Return [X, Y] of the center of cell containing provided text 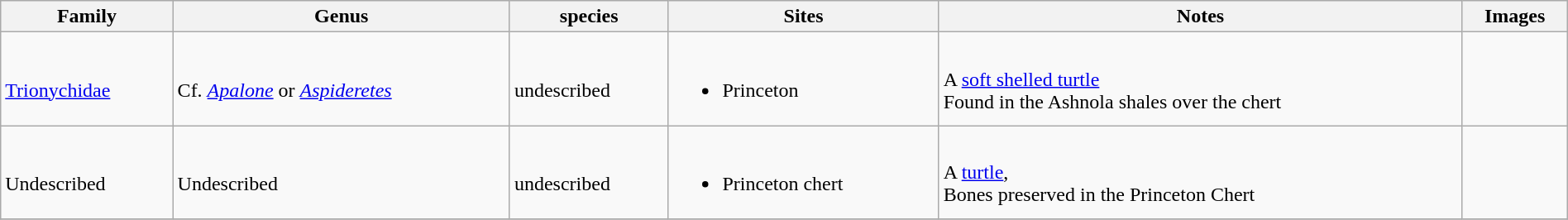
A soft shelled turtle Found in the Ashnola shales over the chert [1201, 79]
Notes [1201, 17]
Trionychidae [87, 79]
Princeton chert [804, 172]
species [589, 17]
Genus [341, 17]
Princeton [804, 79]
Cf. Apalone or Aspideretes [341, 79]
Sites [804, 17]
A turtle, Bones preserved in the Princeton Chert [1201, 172]
Family [87, 17]
Images [1515, 17]
